Capture the cell that displays the provided text and extract its (x, y) central coordinate. 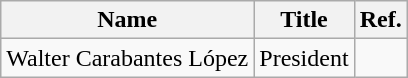
Walter Carabantes López (128, 58)
President (304, 58)
Title (304, 20)
Name (128, 20)
Ref. (380, 20)
